Identify which cell holds the provided text, then report its [X, Y] central coordinate. 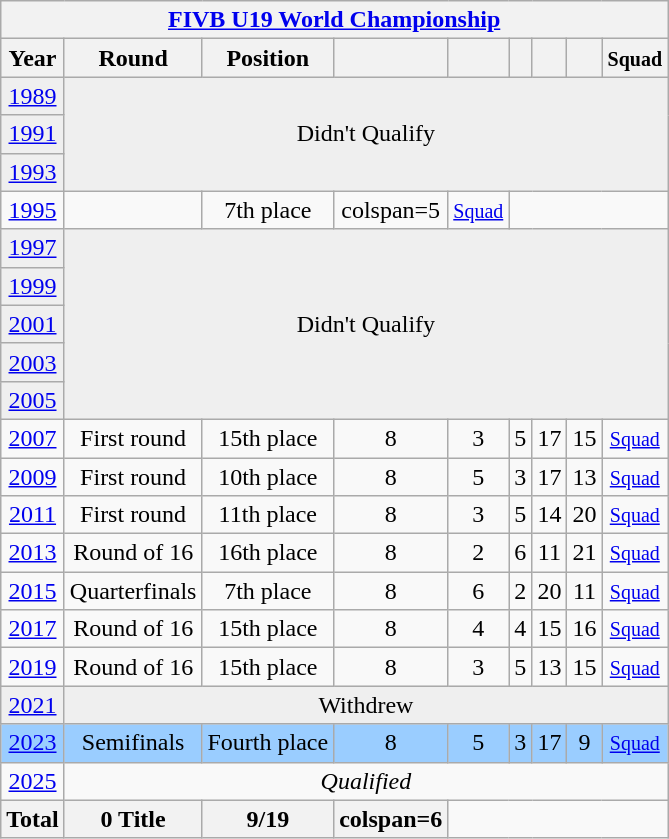
2025 [33, 781]
2011 [33, 515]
2007 [33, 438]
2013 [33, 553]
Quarterfinals [133, 591]
Qualified [366, 781]
2009 [33, 477]
1989 [33, 96]
1999 [33, 286]
16 [584, 629]
16th place [268, 553]
1991 [33, 134]
14 [550, 515]
2003 [33, 362]
2015 [33, 591]
2001 [33, 324]
2017 [33, 629]
10th place [268, 477]
colspan=6 [391, 819]
Position [268, 58]
2005 [33, 400]
FIVB U19 World Championship [334, 20]
1995 [33, 210]
2023 [33, 743]
9/19 [268, 819]
2021 [33, 705]
Withdrew [366, 705]
Semifinals [133, 743]
1997 [33, 248]
1993 [33, 172]
Year [33, 58]
colspan=5 [391, 210]
21 [584, 553]
11th place [268, 515]
9 [584, 743]
0 Title [133, 819]
Fourth place [268, 743]
2019 [33, 667]
Total [33, 819]
Round [133, 58]
